For the text-containing cell, return its midpoint in (x, y) coordinate format. 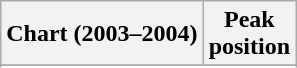
Peakposition (249, 34)
Chart (2003–2004) (102, 34)
